Pinpoint the cell where the given text exists, returning its [x, y] midpoint coordinate. 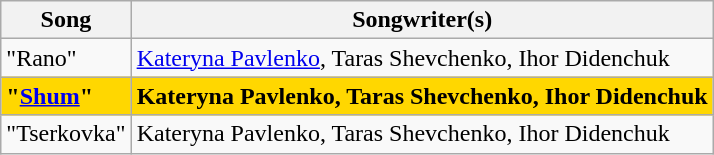
Songwriter(s) [422, 20]
Song [66, 20]
"Rano" [66, 58]
"Tserkovka" [66, 134]
"Shum" [66, 96]
